Output the [x, y] coordinate of the center of the cell containing the given text.  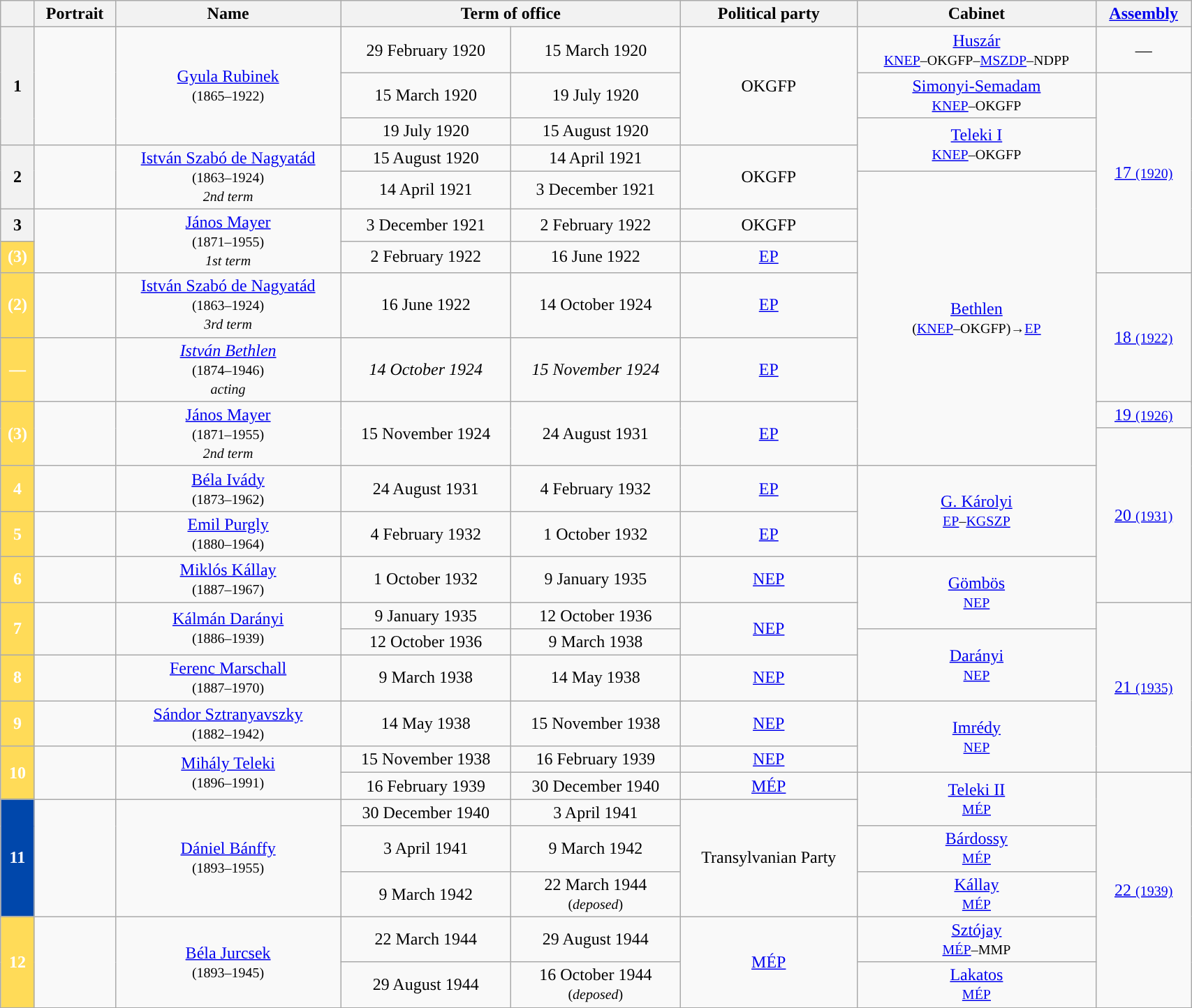
11 [17, 858]
(2) [17, 305]
Emil Purgly(1880–1964) [228, 533]
21 (1935) [1144, 687]
János Mayer(1871–1955)1st term [228, 241]
Béla Jurcsek(1893–1945) [228, 962]
Teleki IIMÉP [976, 799]
20 (1931) [1144, 515]
Assembly [1144, 14]
Teleki IKNEP–OKGFP [976, 144]
KállayMÉP [976, 894]
Political party [768, 14]
Béla Ivády(1873–1962) [228, 489]
12 [17, 962]
5 [17, 533]
19 (1926) [1144, 415]
István Bethlen(1874–1946)acting [228, 369]
István Szabó de Nagyatád(1863–1924)2nd term [228, 177]
9 [17, 723]
4 [17, 489]
3 [17, 225]
ImrédyNEP [976, 737]
Term of office [510, 14]
János Mayer(1871–1955)2nd term [228, 433]
Kálmán Darányi(1886–1939) [228, 628]
10 [17, 773]
7 [17, 628]
2 [17, 177]
18 (1922) [1144, 337]
Transylvanian Party [768, 858]
SztójayMÉP–MMP [976, 940]
G. KárolyiEP–KGSZP [976, 511]
Name [228, 14]
16 October 1944(deposed) [595, 984]
Simonyi-SemadamKNEP–OKGFP [976, 95]
BárdossyMÉP [976, 849]
1 [17, 86]
Dániel Bánffy(1893–1955) [228, 858]
Cabinet [976, 14]
17 (1920) [1144, 173]
Ferenc Marschall(1887–1970) [228, 679]
22 March 1944 [426, 940]
HuszárKNEP–OKGFP–MSZDP–NDPP [976, 50]
DarányiNEP [976, 665]
Sándor Sztranyavszky(1882–1942) [228, 723]
Miklós Kállay(1887–1967) [228, 579]
6 [17, 579]
Mihály Teleki(1896–1991) [228, 773]
29 February 1920 [426, 50]
LakatosMÉP [976, 984]
8 [17, 679]
22 March 1944(deposed) [595, 894]
Gyula Rubinek(1865–1922) [228, 86]
22 (1939) [1144, 890]
Bethlen(KNEP–OKGFP)→EP [976, 318]
István Szabó de Nagyatád(1863–1924)3rd term [228, 305]
GömbösNEP [976, 592]
Portrait [75, 14]
